For the text-containing cell, return its midpoint in (X, Y) coordinate format. 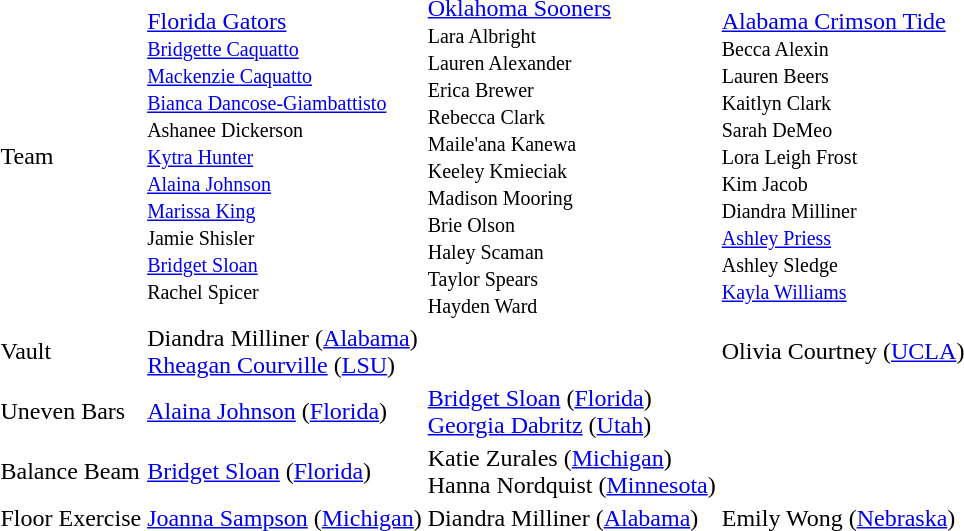
Bridget Sloan (Florida)Georgia Dabritz (Utah) (572, 412)
Katie Zurales (Michigan)Hanna Nordquist (Minnesota) (572, 472)
Alaina Johnson (Florida) (285, 412)
Bridget Sloan (Florida) (285, 472)
Diandra Milliner (Alabama)Rheagan Courville (LSU) (285, 352)
